For the text-containing cell, return its midpoint in (X, Y) coordinate format. 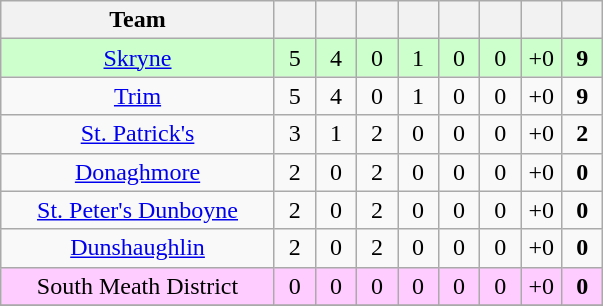
St. Peter's Dunboyne (138, 210)
St. Patrick's (138, 134)
Dunshaughlin (138, 248)
3 (294, 134)
Donaghmore (138, 172)
South Meath District (138, 286)
Team (138, 20)
Skryne (138, 58)
Trim (138, 96)
